For the text-containing cell, return its midpoint in [x, y] coordinate format. 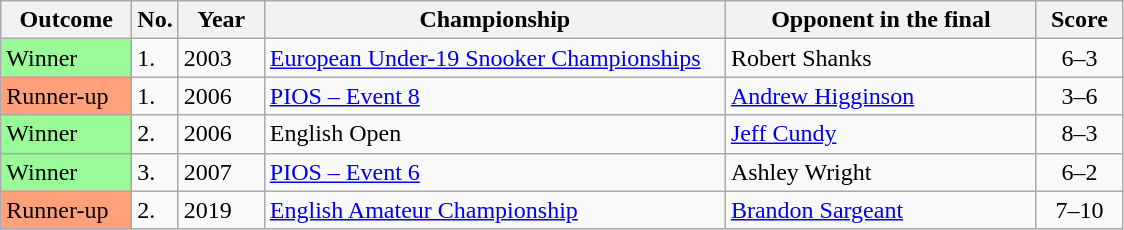
7–10 [1079, 210]
2019 [221, 210]
English Amateur Championship [494, 210]
6–3 [1079, 58]
European Under-19 Snooker Championships [494, 58]
PIOS – Event 8 [494, 96]
No. [155, 20]
Ashley Wright [880, 172]
3–6 [1079, 96]
English Open [494, 134]
Championship [494, 20]
PIOS – Event 6 [494, 172]
Robert Shanks [880, 58]
2007 [221, 172]
8–3 [1079, 134]
Year [221, 20]
Andrew Higginson [880, 96]
3. [155, 172]
2003 [221, 58]
Outcome [66, 20]
Score [1079, 20]
Jeff Cundy [880, 134]
Brandon Sargeant [880, 210]
Opponent in the final [880, 20]
6–2 [1079, 172]
